Search for the cell housing the specified text and yield its (x, y) center coordinate. 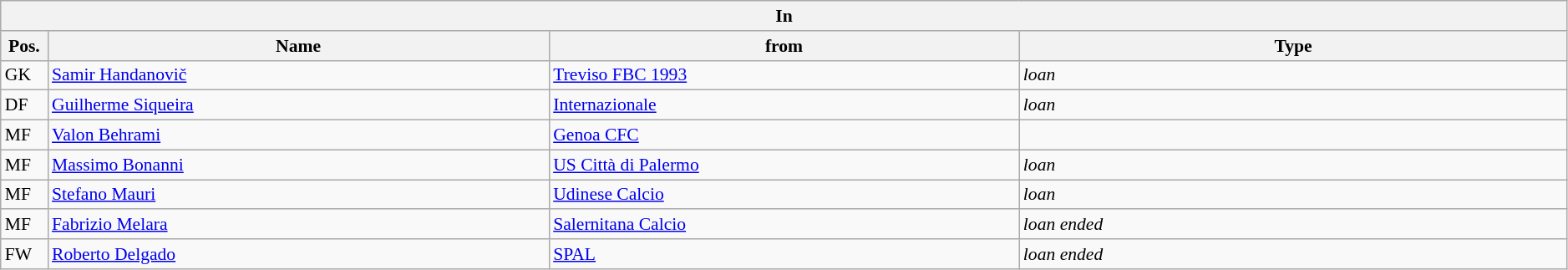
Treviso FBC 1993 (784, 75)
Roberto Delgado (298, 254)
Massimo Bonanni (298, 165)
Fabrizio Melara (298, 225)
Udinese Calcio (784, 195)
FW (24, 254)
Name (298, 46)
In (784, 16)
US Città di Palermo (784, 165)
Salernitana Calcio (784, 225)
Samir Handanovič (298, 75)
DF (24, 105)
SPAL (784, 254)
Guilherme Siqueira (298, 105)
Internazionale (784, 105)
Valon Behrami (298, 135)
Pos. (24, 46)
Genoa CFC (784, 135)
GK (24, 75)
Type (1293, 46)
from (784, 46)
Stefano Mauri (298, 195)
